Provide the [x, y] coordinate of the cell's center where the given text is located.  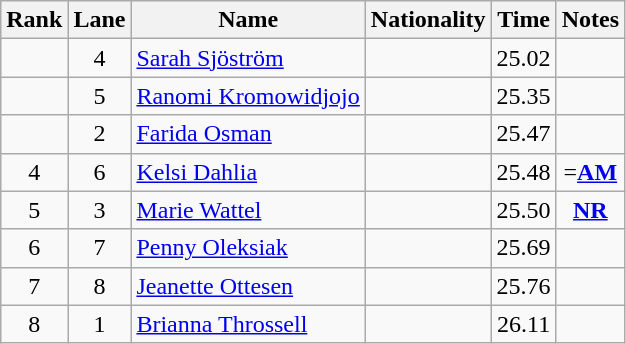
Farida Osman [248, 134]
Time [524, 20]
1 [100, 324]
25.76 [524, 286]
25.02 [524, 58]
26.11 [524, 324]
Rank [34, 20]
Sarah Sjöström [248, 58]
NR [590, 210]
Lane [100, 20]
Brianna Throssell [248, 324]
Jeanette Ottesen [248, 286]
25.48 [524, 172]
25.35 [524, 96]
Ranomi Kromowidjojo [248, 96]
25.69 [524, 248]
Nationality [428, 20]
Name [248, 20]
Marie Wattel [248, 210]
25.47 [524, 134]
Penny Oleksiak [248, 248]
Notes [590, 20]
3 [100, 210]
2 [100, 134]
Kelsi Dahlia [248, 172]
=AM [590, 172]
25.50 [524, 210]
